Extract the [x, y] coordinate from the center of the cell holding the provided text.  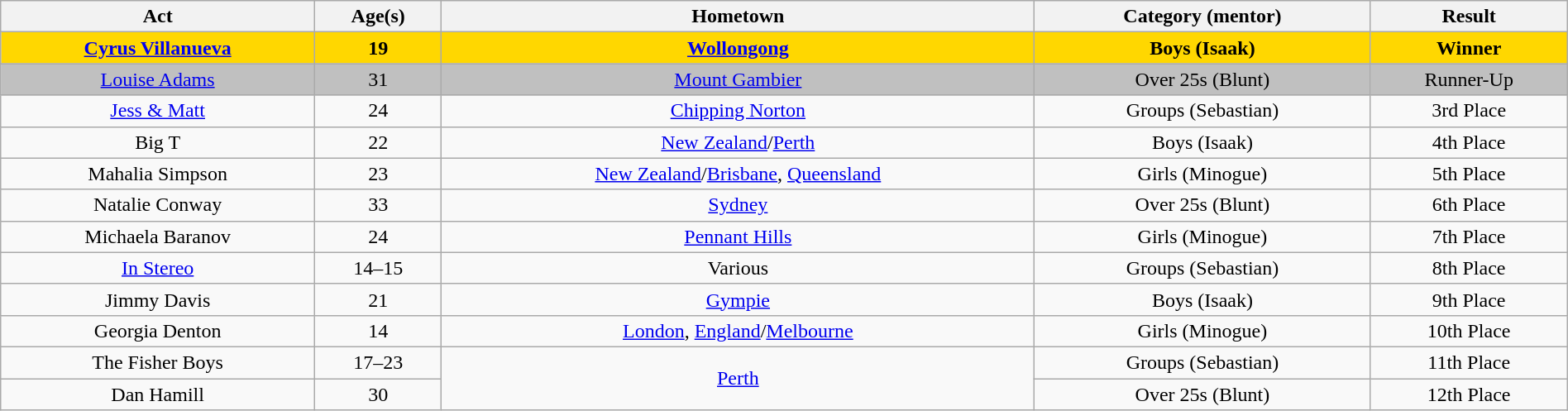
17–23 [379, 362]
8th Place [1469, 268]
31 [379, 79]
Jimmy Davis [158, 299]
New Zealand/Brisbane, Queensland [738, 174]
Pennant Hills [738, 237]
The Fisher Boys [158, 362]
7th Place [1469, 237]
33 [379, 205]
21 [379, 299]
New Zealand/Perth [738, 142]
Act [158, 17]
5th Place [1469, 174]
14 [379, 331]
Jess & Matt [158, 111]
Wollongong [738, 48]
Mount Gambier [738, 79]
22 [379, 142]
30 [379, 394]
Category (mentor) [1202, 17]
Runner-Up [1469, 79]
3rd Place [1469, 111]
9th Place [1469, 299]
Hometown [738, 17]
Cyrus Villanueva [158, 48]
Result [1469, 17]
In Stereo [158, 268]
Age(s) [379, 17]
14–15 [379, 268]
Mahalia Simpson [158, 174]
12th Place [1469, 394]
Georgia Denton [158, 331]
Louise Adams [158, 79]
6th Place [1469, 205]
London, England/Melbourne [738, 331]
Perth [738, 378]
Gympie [738, 299]
Big T [158, 142]
Dan Hamill [158, 394]
Winner [1469, 48]
Chipping Norton [738, 111]
23 [379, 174]
10th Place [1469, 331]
Natalie Conway [158, 205]
Sydney [738, 205]
11th Place [1469, 362]
Michaela Baranov [158, 237]
4th Place [1469, 142]
Various [738, 268]
19 [379, 48]
